Capture the cell that displays the provided text and extract its [X, Y] central coordinate. 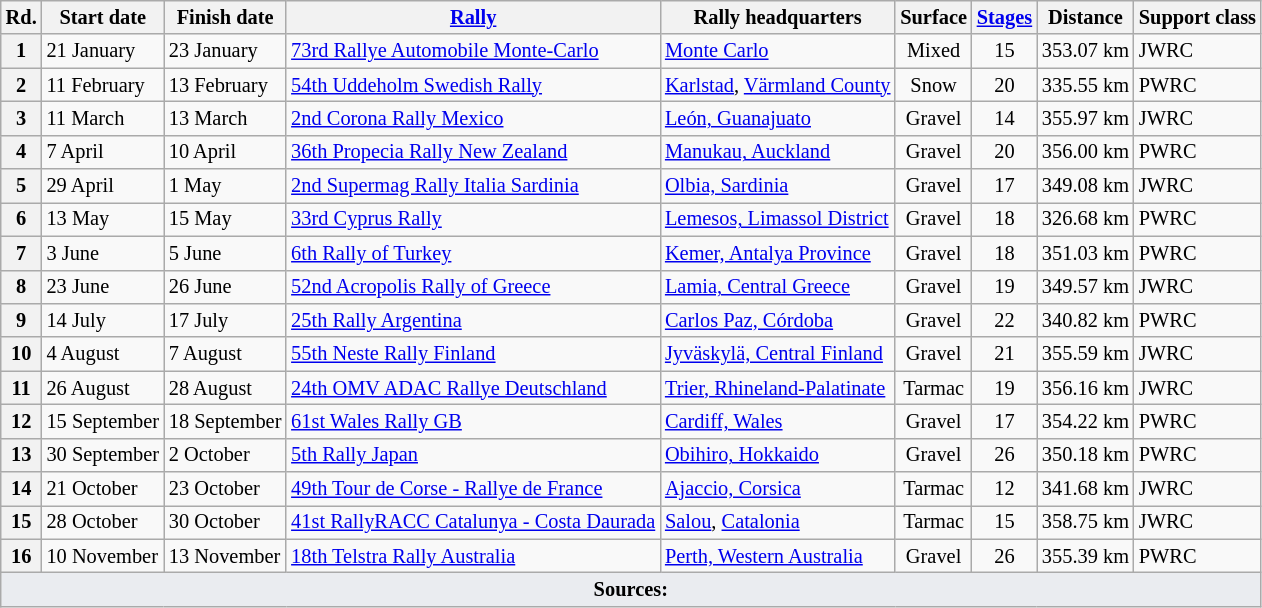
Cardiff, Wales [778, 421]
León, Guanajuato [778, 118]
49th Tour de Corse - Rallye de France [473, 489]
11 February [103, 85]
9 [22, 320]
73rd Rallye Automobile Monte-Carlo [473, 51]
6 [22, 219]
30 September [103, 455]
21 October [103, 489]
13 May [103, 219]
26 August [103, 388]
7 August [225, 354]
340.82 km [1086, 320]
6th Rally of Turkey [473, 253]
17 July [225, 320]
24th OMV ADAC Rallye Deutschland [473, 388]
21 January [103, 51]
Obihiro, Hokkaido [778, 455]
10 November [103, 556]
11 March [103, 118]
8 [22, 287]
13 [22, 455]
Lamia, Central Greece [778, 287]
350.18 km [1086, 455]
26 June [225, 287]
1 [22, 51]
21 [1004, 354]
2nd Corona Rally Mexico [473, 118]
29 April [103, 186]
355.39 km [1086, 556]
10 April [225, 152]
358.75 km [1086, 522]
Manukau, Auckland [778, 152]
353.07 km [1086, 51]
Karlstad, Värmland County [778, 85]
55th Neste Rally Finland [473, 354]
18th Telstra Rally Australia [473, 556]
13 November [225, 556]
356.16 km [1086, 388]
1 May [225, 186]
Trier, Rhineland-Palatinate [778, 388]
11 [22, 388]
349.08 km [1086, 186]
4 August [103, 354]
Support class [1198, 17]
30 October [225, 522]
Kemer, Antalya Province [778, 253]
349.57 km [1086, 287]
13 March [225, 118]
22 [1004, 320]
36th Propecia Rally New Zealand [473, 152]
16 [22, 556]
Lemesos, Limassol District [778, 219]
25th Rally Argentina [473, 320]
2nd Supermag Rally Italia Sardinia [473, 186]
335.55 km [1086, 85]
Mixed [933, 51]
2 October [225, 455]
23 October [225, 489]
Monte Carlo [778, 51]
52nd Acropolis Rally of Greece [473, 287]
18 September [225, 421]
Rally [473, 17]
23 June [103, 287]
Snow [933, 85]
Rally headquarters [778, 17]
Stages [1004, 17]
33rd Cyprus Rally [473, 219]
Start date [103, 17]
5 June [225, 253]
28 October [103, 522]
Ajaccio, Corsica [778, 489]
10 [22, 354]
4 [22, 152]
5th Rally Japan [473, 455]
41st RallyRACC Catalunya - Costa Daurada [473, 522]
Rd. [22, 17]
355.97 km [1086, 118]
Perth, Western Australia [778, 556]
Sources: [631, 589]
61st Wales Rally GB [473, 421]
Surface [933, 17]
15 May [225, 219]
326.68 km [1086, 219]
Salou, Catalonia [778, 522]
5 [22, 186]
341.68 km [1086, 489]
Jyväskylä, Central Finland [778, 354]
351.03 km [1086, 253]
354.22 km [1086, 421]
7 April [103, 152]
Carlos Paz, Córdoba [778, 320]
3 June [103, 253]
Finish date [225, 17]
Olbia, Sardinia [778, 186]
7 [22, 253]
23 January [225, 51]
28 August [225, 388]
355.59 km [1086, 354]
54th Uddeholm Swedish Rally [473, 85]
Distance [1086, 17]
2 [22, 85]
14 July [103, 320]
15 September [103, 421]
356.00 km [1086, 152]
13 February [225, 85]
3 [22, 118]
